Return (x, y) of the center of cell containing provided text 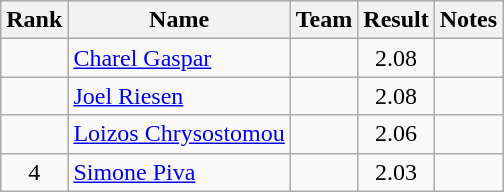
4 (34, 172)
Notes (468, 20)
2.03 (396, 172)
Loizos Chrysostomou (179, 134)
Charel Gaspar (179, 58)
Simone Piva (179, 172)
Rank (34, 20)
Joel Riesen (179, 96)
Team (324, 20)
2.06 (396, 134)
Name (179, 20)
Result (396, 20)
